Find where the given text appears and provide that cell's center as [x, y] coordinate. 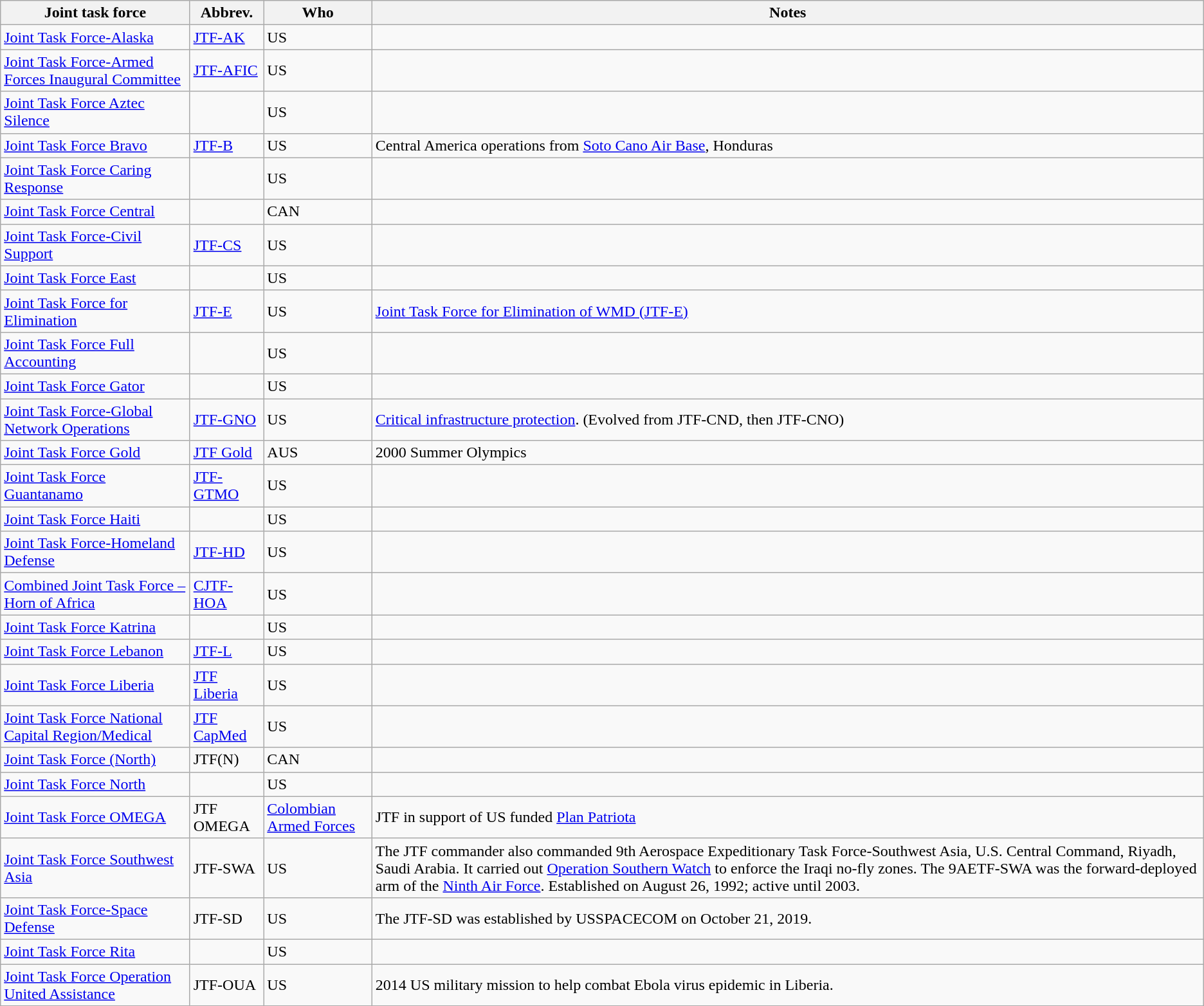
Joint Task Force-Armed Forces Inaugural Committee [95, 71]
Joint Task Force-Civil Support [95, 244]
Abbrev. [226, 13]
Joint Task Force Liberia [95, 684]
JTF-AFIC [226, 71]
JTF-E [226, 311]
JTF(N) [226, 760]
Joint Task Force Aztec Silence [95, 112]
AUS [318, 453]
Joint Task Force (North) [95, 760]
Joint Task Force-Global Network Operations [95, 419]
JTF Liberia [226, 684]
Joint Task Force Katrina [95, 627]
Joint Task Force-Alaska [95, 37]
JTF-AK [226, 37]
JTF-SD [226, 919]
Combined Joint Task Force – Horn of Africa [95, 594]
Central America operations from Soto Cano Air Base, Honduras [787, 145]
Joint Task Force National Capital Region/Medical [95, 727]
Critical infrastructure protection. (Evolved from JTF-CND, then JTF-CNO) [787, 419]
Joint Task Force Central [95, 212]
Joint Task Force Lebanon [95, 652]
JTF-OUA [226, 984]
Joint Task Force Operation United Assistance [95, 984]
Joint Task Force for Elimination of WMD (JTF-E) [787, 311]
2000 Summer Olympics [787, 453]
Joint Task Force Haiti [95, 519]
JTF-SWA [226, 868]
Joint Task Force-Space Defense [95, 919]
JTF-HD [226, 552]
Joint Task Force East [95, 278]
JTF-CS [226, 244]
Joint task force [95, 13]
Joint Task Force Southwest Asia [95, 868]
The JTF-SD was established by USSPACECOM on October 21, 2019. [787, 919]
Joint Task Force-Homeland Defense [95, 552]
Colombian Armed Forces [318, 817]
JTF-GTMO [226, 486]
JTF in support of US funded Plan Patriota [787, 817]
Joint Task Force Gold [95, 453]
JTF-GNO [226, 419]
Joint Task Force OMEGA [95, 817]
Joint Task Force Full Accounting [95, 352]
Joint Task Force Caring Response [95, 179]
Joint Task Force Rita [95, 951]
Joint Task Force Gator [95, 386]
JTF-B [226, 145]
JTF-L [226, 652]
JTF OMEGA [226, 817]
Who [318, 13]
CJTF-HOA [226, 594]
JTF CapMed [226, 727]
2014 US military mission to help combat Ebola virus epidemic in Liberia. [787, 984]
Joint Task Force North [95, 784]
Joint Task Force Guantanamo [95, 486]
Joint Task Force for Elimination [95, 311]
Joint Task Force Bravo [95, 145]
JTF Gold [226, 453]
Notes [787, 13]
